Return (x, y) of the center of cell containing provided text 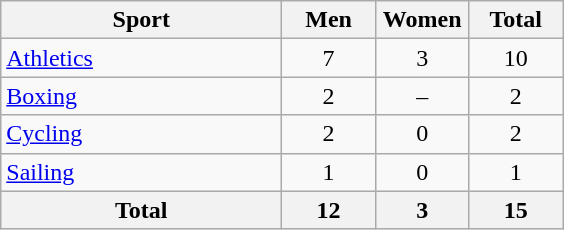
7 (329, 58)
Sport (142, 20)
Sailing (142, 172)
12 (329, 210)
15 (516, 210)
10 (516, 58)
Boxing (142, 96)
Cycling (142, 134)
Women (422, 20)
Men (329, 20)
– (422, 96)
Athletics (142, 58)
